Detect which cell encompasses the target text, then output its (x, y) center coordinate. 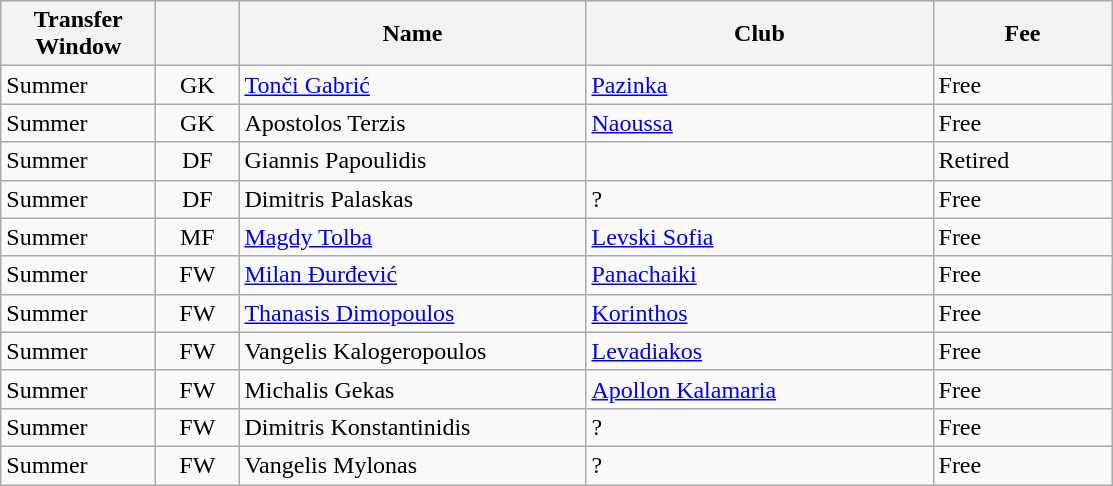
Name (412, 34)
Michalis Gekas (412, 389)
Milan Đurđević (412, 275)
Retired (1022, 161)
Panachaiki (760, 275)
Apollon Kalamaria (760, 389)
Apostolos Terzis (412, 123)
Levadiakos (760, 351)
MF (198, 237)
Transfer Window (78, 34)
Levski Sofia (760, 237)
Dimitris Palaskas (412, 199)
Dimitris Konstantinidis (412, 427)
Naoussa (760, 123)
Korinthos (760, 313)
Thanasis Dimopoulos (412, 313)
Giannis Papoulidis (412, 161)
Club (760, 34)
Pazinka (760, 85)
Magdy Tolba (412, 237)
Vangelis Kalogeropoulos (412, 351)
Fee (1022, 34)
Tonči Gabrić (412, 85)
Vangelis Mylonas (412, 465)
